Scan for the cell matching the given text and deliver its [x, y] coordinate at center. 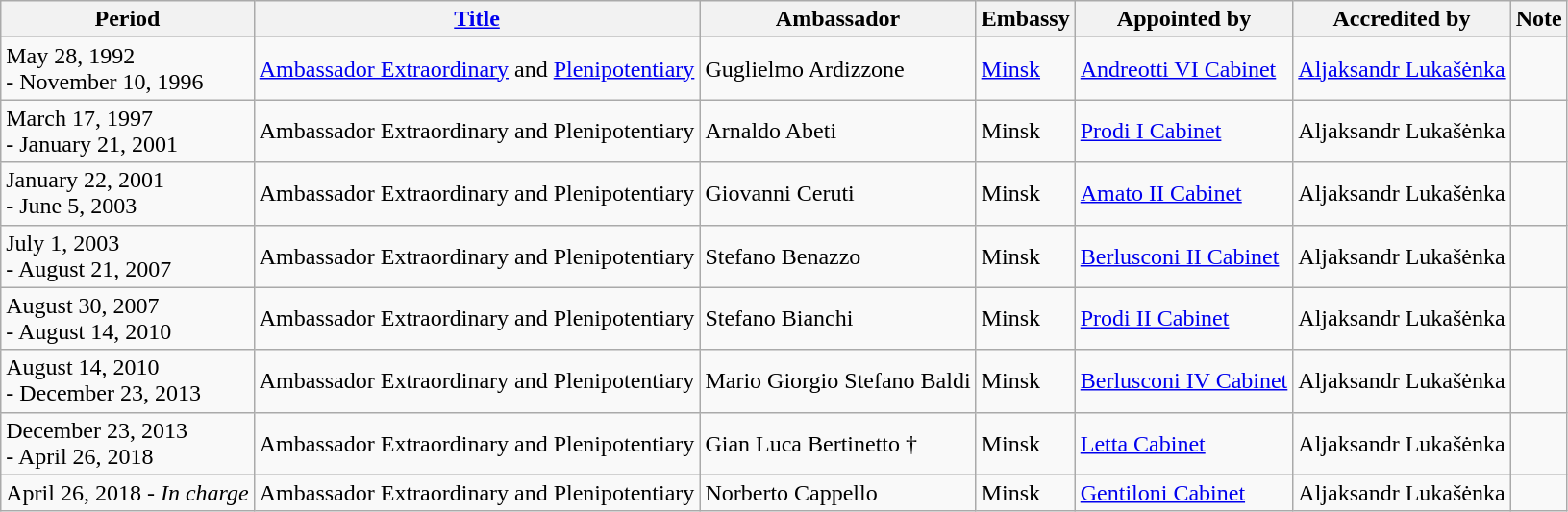
Appointed by [1184, 19]
Embassy [1025, 19]
Berlusconi II Cabinet [1184, 256]
Mario Giorgio Stefano Baldi [838, 380]
Gian Luca Bertinetto † [838, 444]
Andreotti VI Cabinet [1184, 69]
December 23, 2013- April 26, 2018 [127, 444]
January 22, 2001- June 5, 2003 [127, 194]
Arnaldo Abeti [838, 131]
Title [477, 19]
July 1, 2003- August 21, 2007 [127, 256]
Stefano Benazzo [838, 256]
May 28, 1992- November 10, 1996 [127, 69]
Period [127, 19]
Note [1538, 19]
Norberto Cappello [838, 493]
Guglielmo Ardizzone [838, 69]
Stefano Bianchi [838, 319]
Prodi I Cabinet [1184, 131]
August 30, 2007- August 14, 2010 [127, 319]
Amato II Cabinet [1184, 194]
Ambassador [838, 19]
April 26, 2018 - In charge [127, 493]
March 17, 1997- January 21, 2001 [127, 131]
Letta Cabinet [1184, 444]
Accredited by [1402, 19]
Prodi II Cabinet [1184, 319]
Gentiloni Cabinet [1184, 493]
August 14, 2010- December 23, 2013 [127, 380]
Berlusconi IV Cabinet [1184, 380]
Giovanni Ceruti [838, 194]
